Find where the given text appears and provide that cell's center as [x, y] coordinate. 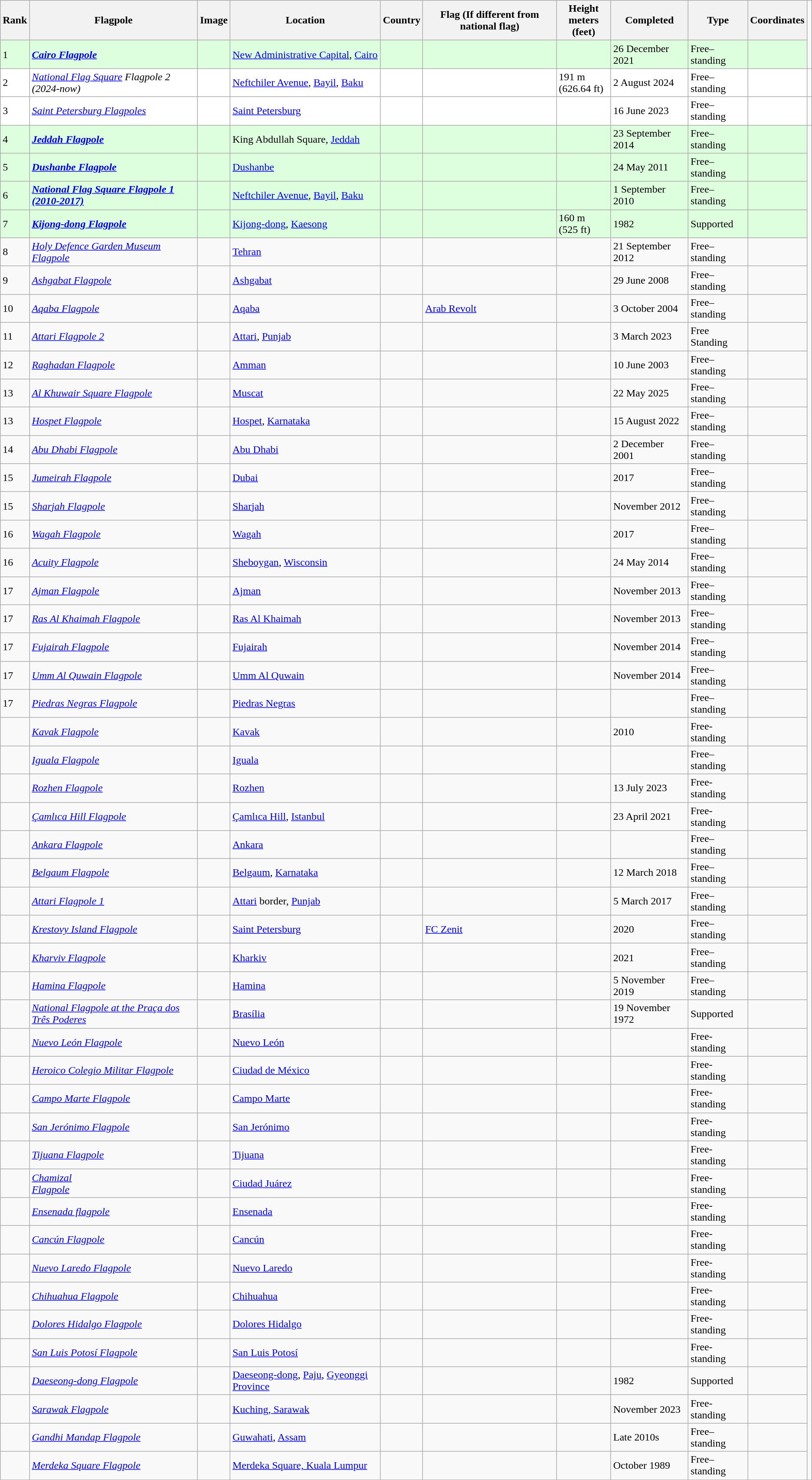
Umm Al Quwain Flagpole [114, 675]
Aqaba Flagpole [114, 308]
160 m(525 ft) [584, 224]
Kuching, Sarawak [305, 1409]
Ciudad Juárez [305, 1183]
Tehran [305, 252]
Hospet, Karnataka [305, 422]
National Flag Square Flagpole 2 (2024-now) [114, 82]
Nuevo León Flagpole [114, 1042]
Kharkiv [305, 958]
Ajman [305, 591]
Ashgabat Flagpole [114, 280]
Image [213, 20]
2 December 2001 [649, 449]
2010 [649, 731]
Tijuana Flagpole [114, 1155]
Heroico Colegio Militar Flagpole [114, 1071]
November 2023 [649, 1409]
Heightmeters (feet) [584, 20]
1 September 2010 [649, 195]
16 June 2023 [649, 111]
Dushanbe Flagpole [114, 167]
Late 2010s [649, 1437]
Location [305, 20]
8 [15, 252]
13 July 2023 [649, 788]
Abu Dhabi [305, 449]
Attari border, Punjab [305, 901]
Flag (If different from national flag) [490, 20]
New Administrative Capital, Cairo [305, 55]
Iguala Flagpole [114, 760]
5 March 2017 [649, 901]
Nuevo Laredo Flagpole [114, 1267]
Sharjah [305, 506]
Guwahati, Assam [305, 1437]
Jumeirah Flagpole [114, 478]
3 [15, 111]
3 October 2004 [649, 308]
Al Khuwair Square Flagpole [114, 393]
2 [15, 82]
5 [15, 167]
Gandhi Mandap Flagpole [114, 1437]
Ciudad de México [305, 1071]
Rank [15, 20]
Fujairah [305, 647]
Ras Al Khaimah [305, 619]
26 December 2021 [649, 55]
10 [15, 308]
Fujairah Flagpole [114, 647]
National Flag Square Flagpole 1 (2010-2017) [114, 195]
Çamlıca Hill Flagpole [114, 816]
14 [15, 449]
Ensenada flagpole [114, 1211]
Iguala [305, 760]
2 August 2024 [649, 82]
Wagah Flagpole [114, 534]
Piedras Negras Flagpole [114, 704]
19 November 1972 [649, 1014]
Kharviv Flagpole [114, 958]
Aqaba [305, 308]
San Jerónimo Flagpole [114, 1127]
Belgaum Flagpole [114, 873]
Brasília [305, 1014]
5 November 2019 [649, 986]
Hospet Flagpole [114, 422]
Chihuahua [305, 1296]
Dushanbe [305, 167]
Sarawak Flagpole [114, 1409]
23 September 2014 [649, 139]
Attari Flagpole 1 [114, 901]
San Luis Potosí Flagpole [114, 1352]
Hamina [305, 986]
Free Standing [717, 337]
San Jerónimo [305, 1127]
Ankara Flagpole [114, 845]
12 [15, 364]
24 May 2011 [649, 167]
Dolores Hidalgo Flagpole [114, 1325]
2020 [649, 929]
Daeseong-dong Flagpole [114, 1381]
Campo Marte Flagpole [114, 1098]
1 [15, 55]
29 June 2008 [649, 280]
National Flagpole at the Praça dos Três Poderes [114, 1014]
Ras Al Khaimah Flagpole [114, 619]
4 [15, 139]
10 June 2003 [649, 364]
Amman [305, 364]
Completed [649, 20]
Wagah [305, 534]
23 April 2021 [649, 816]
November 2012 [649, 506]
Country [402, 20]
Jeddah Flagpole [114, 139]
Hamina Flagpole [114, 986]
Chihuahua Flagpole [114, 1296]
Abu Dhabi Flagpole [114, 449]
Sharjah Flagpole [114, 506]
191 m(626.64 ft) [584, 82]
Coordinates [777, 20]
Daeseong-dong, Paju, Gyeonggi Province [305, 1381]
2021 [649, 958]
Saint Petersburg Flagpoles [114, 111]
King Abdullah Square, Jeddah [305, 139]
Merdeka Square Flagpole [114, 1465]
Çamlıca Hill, Istanbul [305, 816]
Sheboygan, Wisconsin [305, 562]
Ankara [305, 845]
San Luis Potosí [305, 1352]
Ensenada [305, 1211]
9 [15, 280]
ChamizalFlagpole [114, 1183]
Kijong-dong, Kaesong [305, 224]
Kijong-dong Flagpole [114, 224]
7 [15, 224]
Dubai [305, 478]
Umm Al Quwain [305, 675]
Piedras Negras [305, 704]
Cancún [305, 1240]
22 May 2025 [649, 393]
October 1989 [649, 1465]
Ajman Flagpole [114, 591]
Rozhen Flagpole [114, 788]
Krestovy Island Flagpole [114, 929]
Dolores Hidalgo [305, 1325]
Muscat [305, 393]
Flagpole [114, 20]
Cairo Flagpole [114, 55]
Campo Marte [305, 1098]
Arab Revolt [490, 308]
6 [15, 195]
3 March 2023 [649, 337]
Acuity Flagpole [114, 562]
Attari, Punjab [305, 337]
Rozhen [305, 788]
12 March 2018 [649, 873]
Tijuana [305, 1155]
Nuevo León [305, 1042]
Cancún Flagpole [114, 1240]
Merdeka Square, Kuala Lumpur [305, 1465]
15 August 2022 [649, 422]
Kavak Flagpole [114, 731]
Holy Defence Garden Museum Flagpole [114, 252]
FC Zenit [490, 929]
24 May 2014 [649, 562]
Belgaum, Karnataka [305, 873]
Kavak [305, 731]
11 [15, 337]
21 September 2012 [649, 252]
Raghadan Flagpole [114, 364]
Attari Flagpole 2 [114, 337]
Type [717, 20]
Ashgabat [305, 280]
Nuevo Laredo [305, 1267]
